Detect which cell encompasses the target text, then output its [X, Y] center coordinate. 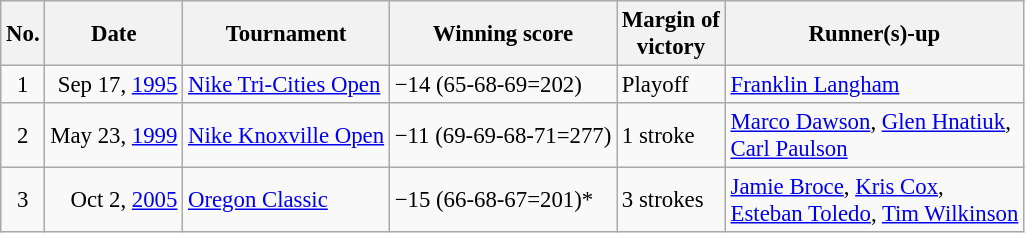
Runner(s)-up [874, 34]
−14 (65-68-69=202) [502, 85]
3 [23, 200]
Sep 17, 1995 [114, 85]
No. [23, 34]
2 [23, 136]
Nike Tri-Cities Open [286, 85]
3 strokes [672, 200]
−15 (66-68-67=201)* [502, 200]
Date [114, 34]
Winning score [502, 34]
1 stroke [672, 136]
May 23, 1999 [114, 136]
1 [23, 85]
Franklin Langham [874, 85]
Jamie Broce, Kris Cox, Esteban Toledo, Tim Wilkinson [874, 200]
Tournament [286, 34]
Marco Dawson, Glen Hnatiuk, Carl Paulson [874, 136]
−11 (69-69-68-71=277) [502, 136]
Margin ofvictory [672, 34]
Playoff [672, 85]
Oregon Classic [286, 200]
Oct 2, 2005 [114, 200]
Nike Knoxville Open [286, 136]
